For the text-containing cell, return its midpoint in [x, y] coordinate format. 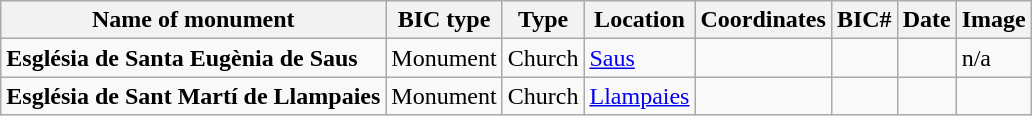
Location [640, 20]
n/a [994, 58]
Església de Sant Martí de Llampaies [194, 96]
Type [543, 20]
Coordinates [763, 20]
Saus [640, 58]
Image [994, 20]
Date [926, 20]
Església de Santa Eugènia de Saus [194, 58]
BIC type [444, 20]
BIC# [864, 20]
Llampaies [640, 96]
Name of monument [194, 20]
